Extract the (X, Y) coordinate from the center of the cell holding the provided text.  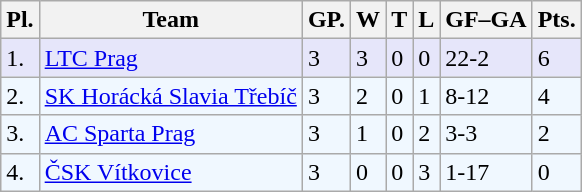
1-17 (486, 172)
AC Sparta Prag (170, 134)
3-3 (486, 134)
W (368, 20)
1. (20, 58)
L (426, 20)
8-12 (486, 96)
ČSK Vítkovice (170, 172)
Pl. (20, 20)
4 (556, 96)
3. (20, 134)
T (400, 20)
4. (20, 172)
6 (556, 58)
SK Horácká Slavia Třebíč (170, 96)
22-2 (486, 58)
Team (170, 20)
Pts. (556, 20)
2. (20, 96)
LTC Prag (170, 58)
GF–GA (486, 20)
GP. (326, 20)
